Extract the [x, y] coordinate from the center of the cell holding the provided text.  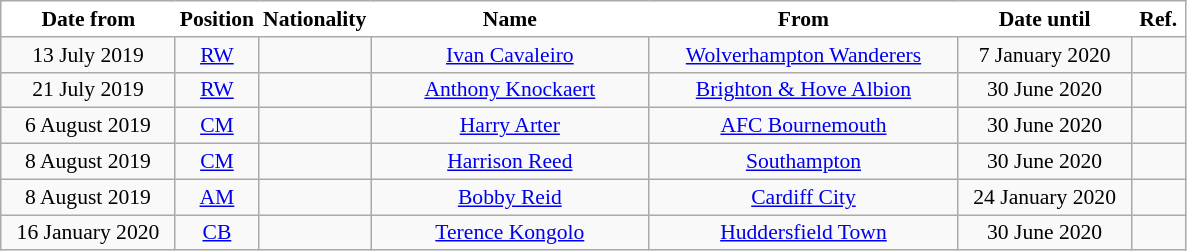
Position [217, 19]
Wolverhampton Wanderers [804, 55]
24 January 2020 [1045, 197]
Name [510, 19]
Brighton & Hove Albion [804, 90]
AFC Bournemouth [804, 126]
6 August 2019 [88, 126]
Date from [88, 19]
Harrison Reed [510, 162]
16 January 2020 [88, 233]
Nationality [315, 19]
Harry Arter [510, 126]
Huddersfield Town [804, 233]
21 July 2019 [88, 90]
13 July 2019 [88, 55]
Ivan Cavaleiro [510, 55]
Anthony Knockaert [510, 90]
7 January 2020 [1045, 55]
CB [217, 233]
Ref. [1158, 19]
AM [217, 197]
From [804, 19]
Southampton [804, 162]
Date until [1045, 19]
Cardiff City [804, 197]
Bobby Reid [510, 197]
Terence Kongolo [510, 233]
